Search for the cell housing the specified text and yield its (x, y) center coordinate. 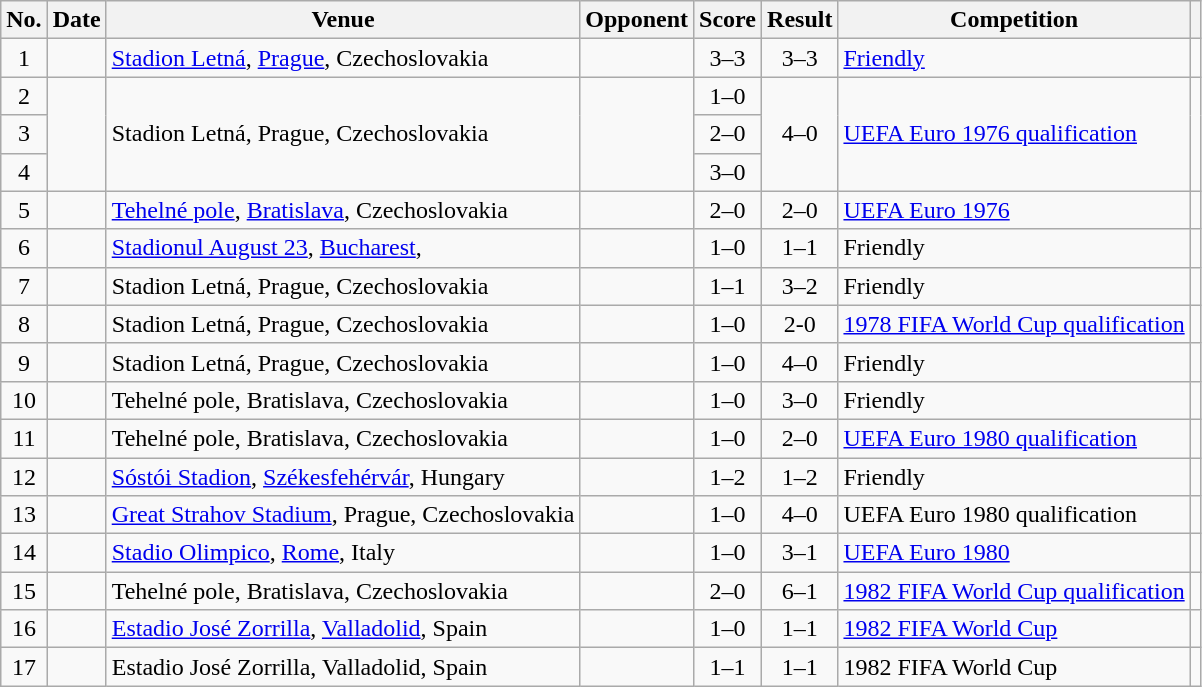
11 (24, 438)
10 (24, 400)
12 (24, 477)
3 (24, 134)
1 (24, 58)
14 (24, 553)
5 (24, 210)
Result (800, 20)
Opponent (637, 20)
UEFA Euro 1976 qualification (1014, 134)
13 (24, 515)
Stadionul August 23, Bucharest, (343, 248)
15 (24, 591)
6–1 (800, 591)
3–1 (800, 553)
Sóstói Stadion, Székesfehérvár, Hungary (343, 477)
1982 FIFA World Cup qualification (1014, 591)
UEFA Euro 1980 (1014, 553)
Score (728, 20)
Great Strahov Stadium, Prague, Czechoslovakia (343, 515)
4 (24, 172)
UEFA Euro 1976 (1014, 210)
2 (24, 96)
No. (24, 20)
16 (24, 629)
7 (24, 286)
Date (76, 20)
2-0 (800, 324)
9 (24, 362)
Venue (343, 20)
1978 FIFA World Cup qualification (1014, 324)
3–2 (800, 286)
8 (24, 324)
6 (24, 248)
17 (24, 667)
Competition (1014, 20)
Stadio Olimpico, Rome, Italy (343, 553)
